Provide the [x, y] coordinate of the cell's center where the given text is located.  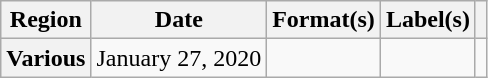
Date [179, 20]
Region [46, 20]
January 27, 2020 [179, 58]
Format(s) [324, 20]
Various [46, 58]
Label(s) [428, 20]
